Locate the cell with the specified text and output its [X, Y] center coordinate. 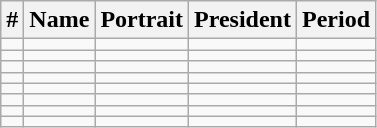
Portrait [142, 20]
Period [336, 20]
Name [60, 20]
# [12, 20]
President [243, 20]
